Provide the [X, Y] coordinate of the cell's center where the given text is located.  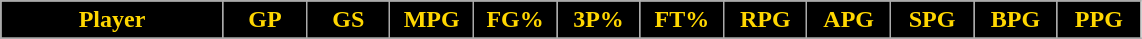
SPG [932, 20]
Player [112, 20]
3P% [598, 20]
GP [264, 20]
PPG [1098, 20]
RPG [766, 20]
BPG [1016, 20]
FG% [514, 20]
APG [848, 20]
MPG [432, 20]
GS [348, 20]
FT% [682, 20]
